Extract the (x, y) coordinate from the center of the cell holding the provided text.  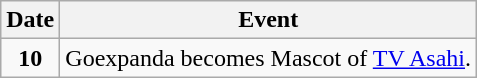
10 (30, 58)
Event (268, 20)
Date (30, 20)
Goexpanda becomes Mascot of TV Asahi. (268, 58)
